Pinpoint the cell where the given text exists, returning its (x, y) midpoint coordinate. 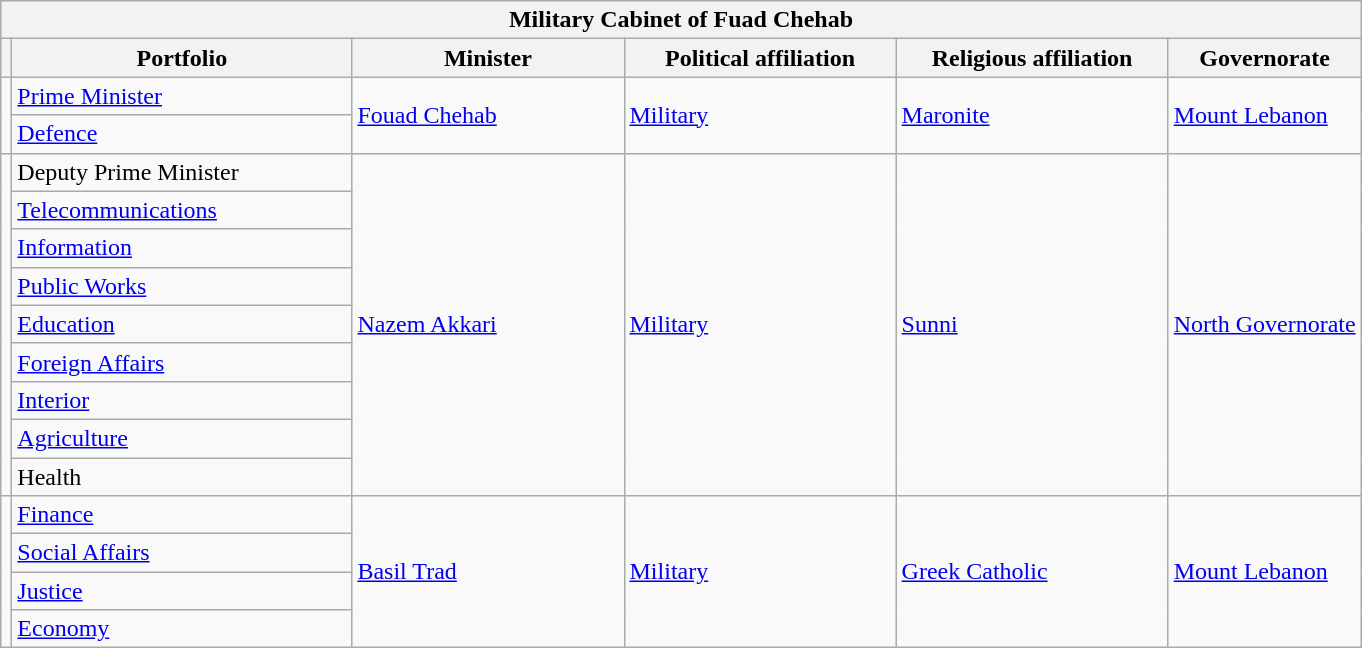
Information (182, 248)
Foreign Affairs (182, 362)
Social Affairs (182, 553)
Military Cabinet of Fuad Chehab (681, 20)
Agriculture (182, 438)
Religious affiliation (1032, 58)
Public Works (182, 286)
Defence (182, 134)
Health (182, 477)
Portfolio (182, 58)
Deputy Prime Minister (182, 172)
Minister (488, 58)
Nazem Akkari (488, 324)
Education (182, 324)
Prime Minister (182, 96)
North Governorate (1264, 324)
Greek Catholic (1032, 572)
Finance (182, 515)
Basil Trad (488, 572)
Interior (182, 400)
Maronite (1032, 115)
Governorate (1264, 58)
Fouad Chehab (488, 115)
Political affiliation (760, 58)
Economy (182, 629)
Sunni (1032, 324)
Justice (182, 591)
Telecommunications (182, 210)
